Identify which cell holds the provided text, then report its [X, Y] central coordinate. 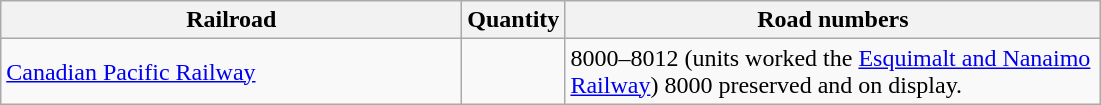
Quantity [514, 20]
Canadian Pacific Railway [232, 72]
Road numbers [833, 20]
Railroad [232, 20]
8000–8012 (units worked the Esquimalt and Nanaimo Railway) 8000 preserved and on display. [833, 72]
